Pinpoint the cell where the given text exists, returning its (X, Y) midpoint coordinate. 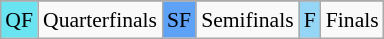
Finals (352, 20)
Semifinals (247, 20)
QF (19, 20)
F (310, 20)
SF (179, 20)
Quarterfinals (100, 20)
